Scan for the cell matching the given text and deliver its [X, Y] coordinate at center. 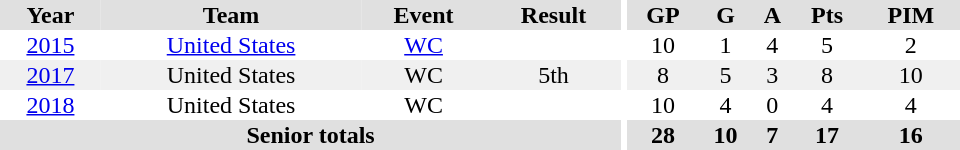
3 [772, 75]
7 [772, 135]
2 [911, 45]
2017 [50, 75]
Pts [826, 15]
17 [826, 135]
Senior totals [310, 135]
A [772, 15]
Year [50, 15]
2015 [50, 45]
GP [663, 15]
1 [726, 45]
28 [663, 135]
2018 [50, 105]
Event [424, 15]
16 [911, 135]
Team [231, 15]
0 [772, 105]
PIM [911, 15]
Result [554, 15]
G [726, 15]
5th [554, 75]
